Scan for the cell matching the given text and deliver its [X, Y] coordinate at center. 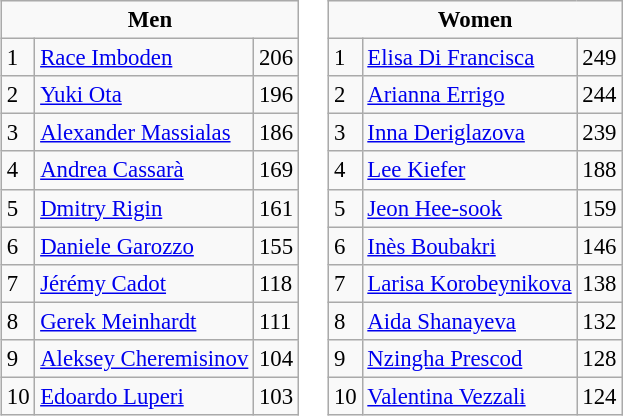
Valentina Vezzali [470, 396]
Men [150, 20]
Edoardo Luperi [144, 396]
Race Imboden [144, 58]
Arianna Errigo [470, 95]
124 [600, 396]
104 [276, 358]
132 [600, 321]
Nzingha Prescod [470, 358]
138 [600, 283]
Daniele Garozzo [144, 246]
239 [600, 133]
146 [600, 246]
169 [276, 170]
196 [276, 95]
206 [276, 58]
Inès Boubakri [470, 246]
103 [276, 396]
Gerek Meinhardt [144, 321]
Andrea Cassarà [144, 170]
244 [600, 95]
Women [476, 20]
159 [600, 208]
Elisa Di Francisca [470, 58]
128 [600, 358]
155 [276, 246]
161 [276, 208]
Dmitry Rigin [144, 208]
Jeon Hee-sook [470, 208]
186 [276, 133]
118 [276, 283]
Inna Deriglazova [470, 133]
Aleksey Cheremisinov [144, 358]
188 [600, 170]
Jérémy Cadot [144, 283]
Aida Shanayeva [470, 321]
249 [600, 58]
Larisa Korobeynikova [470, 283]
Yuki Ota [144, 95]
111 [276, 321]
Alexander Massialas [144, 133]
Lee Kiefer [470, 170]
